Detect which cell encompasses the target text, then output its (X, Y) center coordinate. 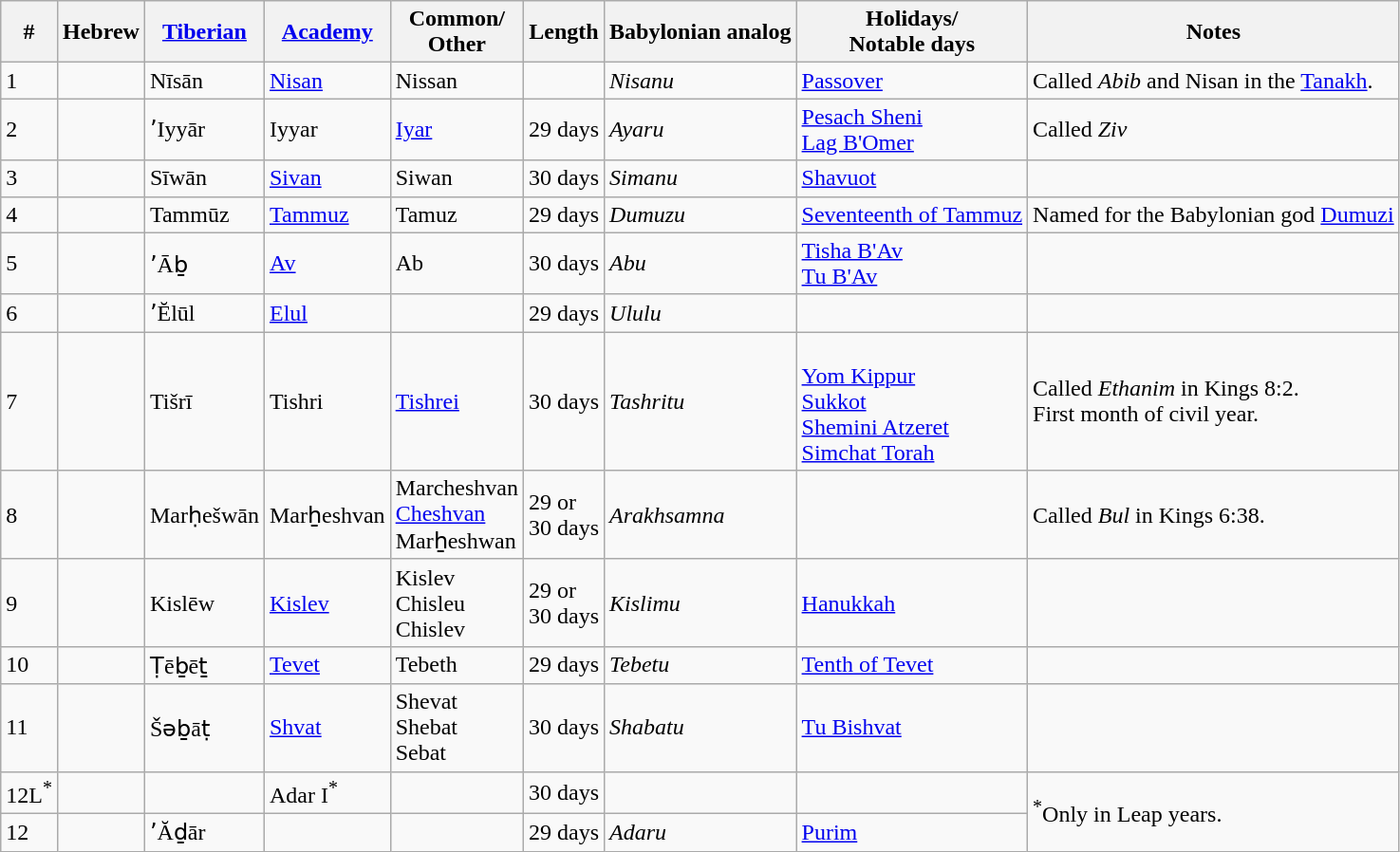
Purim (912, 833)
ʼĂḏār (204, 833)
Babylonian analog (700, 32)
Nisan (327, 81)
Nissan (457, 81)
6 (29, 313)
Simanu (700, 178)
2 (29, 129)
Ṭēḇēṯ (204, 665)
Called Bul in Kings 6:38. (1214, 515)
Seventeenth of Tammuz (912, 214)
Tishri (327, 401)
Abu (700, 264)
12 (29, 833)
Notes (1214, 32)
Tebeth (457, 665)
Named for the Babylonian god Dumuzi (1214, 214)
Iyar (457, 129)
Called Abib and Nisan in the Tanakh. (1214, 81)
Sivan (327, 178)
1 (29, 81)
Ayaru (700, 129)
Šəḇāṭ (204, 728)
Siwan (457, 178)
Tishrei (457, 401)
Nīsān (204, 81)
Tammuz (327, 214)
Tu Bishvat (912, 728)
Tiberian (204, 32)
Kislimu (700, 602)
12L* (29, 793)
Av (327, 264)
Adaru (700, 833)
Pesach SheniLag B'Omer (912, 129)
ʼIyyār (204, 129)
Hanukkah (912, 602)
Hebrew (101, 32)
Ab (457, 264)
Length (564, 32)
Marcheshvan Cheshvan Marẖeshwan (457, 515)
# (29, 32)
Called Ziv (1214, 129)
Tebetu (700, 665)
Academy (327, 32)
8 (29, 515)
Common/Other (457, 32)
Marẖeshvan (327, 515)
Passover (912, 81)
Yom KippurSukkotShemini AtzeretSimchat Torah (912, 401)
Tammūz (204, 214)
Tashritu (700, 401)
ʼĔlūl (204, 313)
ʼĀḇ (204, 264)
Called Ethanim in Kings 8:2. First month of civil year. (1214, 401)
Shvat (327, 728)
Tišrī (204, 401)
Adar I* (327, 793)
Kislev Chisleu Chislev (457, 602)
Arakhsamna (700, 515)
Shevat Shebat Sebat (457, 728)
Holidays/Notable days (912, 32)
Shavuot (912, 178)
Dumuzu (700, 214)
Tenth of Tevet (912, 665)
5 (29, 264)
Marḥešwān (204, 515)
*Only in Leap years. (1214, 811)
Ululu (700, 313)
Iyyar (327, 129)
Kislēw (204, 602)
Nisanu (700, 81)
Shabatu (700, 728)
10 (29, 665)
11 (29, 728)
Tisha B'AvTu B'Av (912, 264)
4 (29, 214)
9 (29, 602)
Tevet (327, 665)
Elul (327, 313)
Kislev (327, 602)
7 (29, 401)
Sīwān (204, 178)
Tamuz (457, 214)
3 (29, 178)
